Return the [X, Y] coordinate for the center point of the cell that contains the specified text.  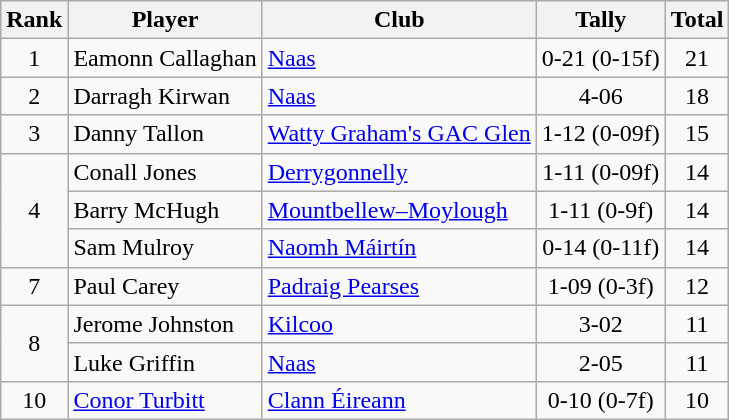
Sam Mulroy [165, 248]
8 [34, 343]
2-05 [600, 362]
Conor Turbitt [165, 400]
Clann Éireann [399, 400]
Rank [34, 20]
3 [34, 134]
15 [697, 134]
Club [399, 20]
Eamonn Callaghan [165, 58]
1-11 (0-09f) [600, 172]
Kilcoo [399, 324]
Padraig Pearses [399, 286]
Derrygonnelly [399, 172]
18 [697, 96]
Tally [600, 20]
Mountbellew–Moylough [399, 210]
Danny Tallon [165, 134]
Naomh Máirtín [399, 248]
Paul Carey [165, 286]
1-11 (0-9f) [600, 210]
2 [34, 96]
Player [165, 20]
0-10 (0-7f) [600, 400]
0-21 (0-15f) [600, 58]
Conall Jones [165, 172]
Jerome Johnston [165, 324]
Barry McHugh [165, 210]
Darragh Kirwan [165, 96]
Luke Griffin [165, 362]
3-02 [600, 324]
1-12 (0-09f) [600, 134]
1-09 (0-3f) [600, 286]
21 [697, 58]
12 [697, 286]
0-14 (0-11f) [600, 248]
Watty Graham's GAC Glen [399, 134]
4 [34, 210]
Total [697, 20]
4-06 [600, 96]
1 [34, 58]
7 [34, 286]
